Locate the cell with the specified text and output its [x, y] center coordinate. 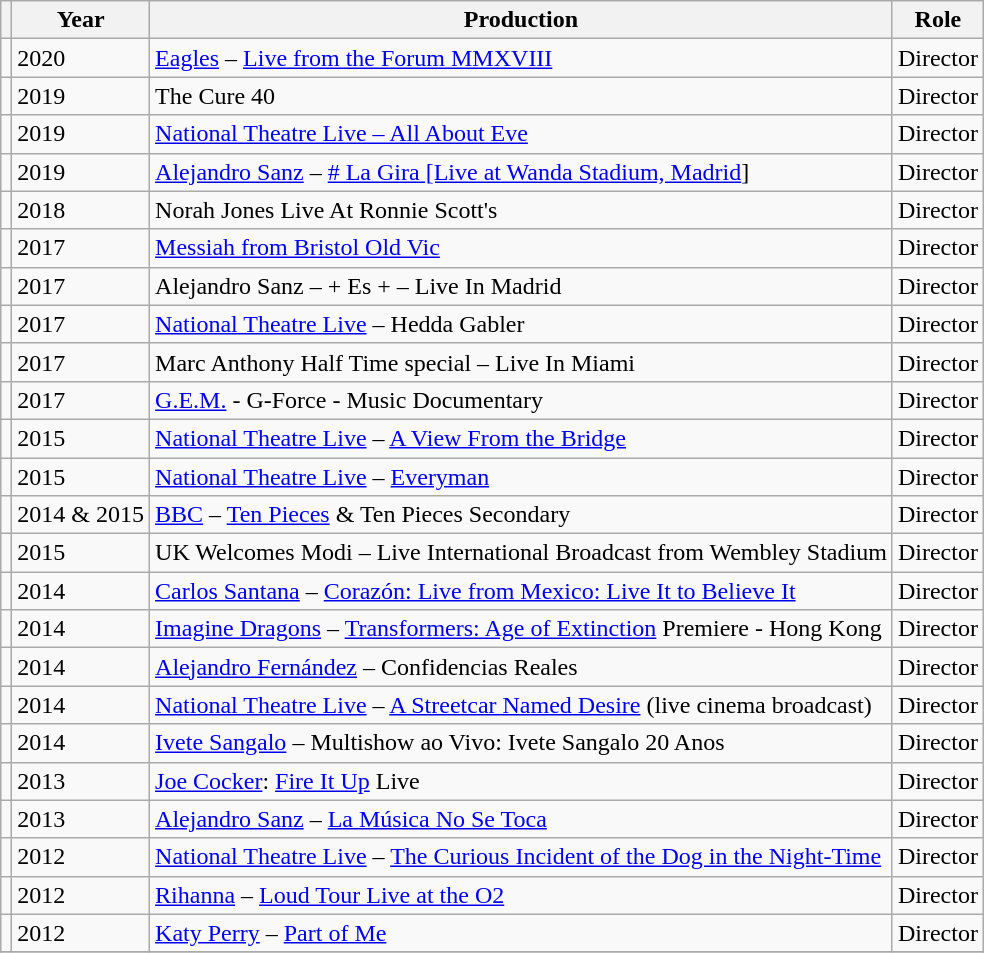
Ivete Sangalo – Multishow ao Vivo: Ivete Sangalo 20 Anos [522, 743]
Messiah from Bristol Old Vic [522, 248]
National Theatre Live – Hedda Gabler [522, 324]
Imagine Dragons – Transformers: Age of Extinction Premiere - Hong Kong [522, 629]
National Theatre Live – Everyman [522, 477]
Alejandro Sanz – # La Gira [Live at Wanda Stadium, Madrid] [522, 172]
National Theatre Live – The Curious Incident of the Dog in the Night-Time [522, 857]
G.E.M. - G-Force - Music Documentary [522, 400]
Alejandro Sanz – La Música No Se Toca [522, 819]
2018 [81, 210]
2014 & 2015 [81, 515]
Year [81, 20]
Production [522, 20]
The Cure 40 [522, 96]
National Theatre Live – A View From the Bridge [522, 438]
UK Welcomes Modi – Live International Broadcast from Wembley Stadium [522, 553]
Alejandro Fernández – Confidencias Reales [522, 667]
2020 [81, 58]
Joe Cocker: Fire It Up Live [522, 781]
Eagles – Live from the Forum MMXVIII [522, 58]
National Theatre Live – All About Eve [522, 134]
Marc Anthony Half Time special – Live In Miami [522, 362]
Katy Perry – Part of Me [522, 933]
Carlos Santana – Corazón: Live from Mexico: Live It to Believe It [522, 591]
Rihanna – Loud Tour Live at the O2 [522, 895]
Alejandro Sanz – + Es + – Live In Madrid [522, 286]
BBC – Ten Pieces & Ten Pieces Secondary [522, 515]
Role [938, 20]
Norah Jones Live At Ronnie Scott's [522, 210]
National Theatre Live – A Streetcar Named Desire (live cinema broadcast) [522, 705]
